For the text-containing cell, return its midpoint in (X, Y) coordinate format. 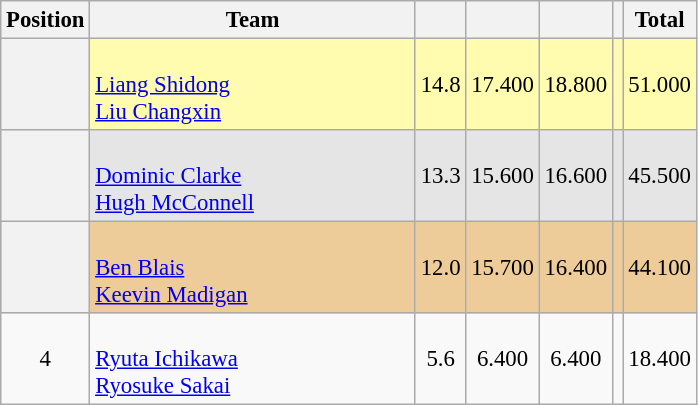
14.8 (440, 85)
5.6 (440, 359)
Liang ShidongLiu Changxin (253, 85)
51.000 (660, 85)
44.100 (660, 268)
Total (660, 20)
Dominic ClarkeHugh McConnell (253, 176)
13.3 (440, 176)
Ryuta IchikawaRyosuke Sakai (253, 359)
15.700 (502, 268)
45.500 (660, 176)
18.800 (576, 85)
Position (46, 20)
16.600 (576, 176)
17.400 (502, 85)
Team (253, 20)
Ben BlaisKeevin Madigan (253, 268)
4 (46, 359)
16.400 (576, 268)
12.0 (440, 268)
18.400 (660, 359)
15.600 (502, 176)
